Scan for the cell matching the given text and deliver its [x, y] coordinate at center. 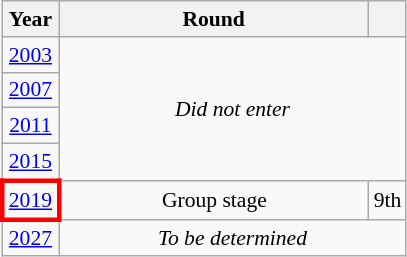
9th [388, 200]
2019 [30, 200]
To be determined [233, 238]
Group stage [214, 200]
Year [30, 19]
Round [214, 19]
2027 [30, 238]
2015 [30, 162]
2011 [30, 126]
Did not enter [233, 109]
2007 [30, 90]
2003 [30, 55]
